Capture the cell that displays the provided text and extract its (X, Y) central coordinate. 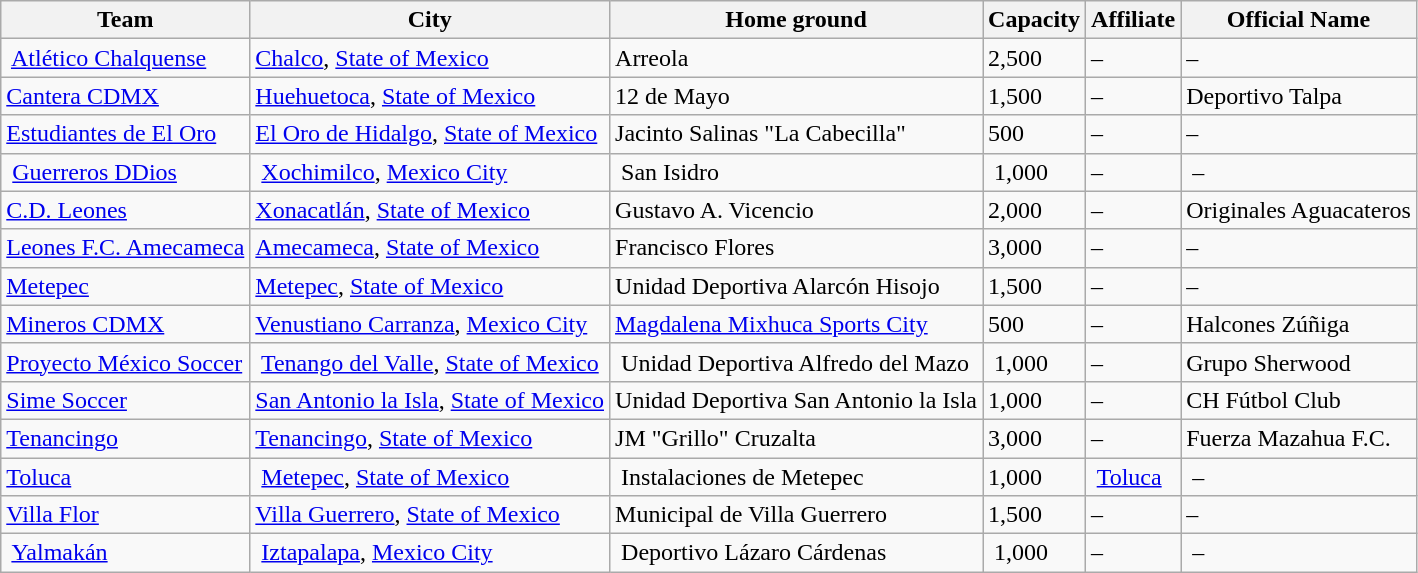
Jacinto Salinas "La Cabecilla" (796, 134)
CH Fútbol Club (1299, 400)
Arreola (796, 58)
Metepec (126, 286)
Tenango del Valle, State of Mexico (430, 362)
Chalco, State of Mexico (430, 58)
Proyecto México Soccer (126, 362)
Deportivo Talpa (1299, 96)
Venustiano Carranza, Mexico City (430, 324)
Xochimilco, Mexico City (430, 172)
Tenancingo, State of Mexico (430, 438)
Fuerza Mazahua F.C. (1299, 438)
Mineros CDMX (126, 324)
Home ground (796, 20)
Capacity (1034, 20)
Tenancingo (126, 438)
Grupo Sherwood (1299, 362)
Originales Aguacateros (1299, 210)
Municipal de Villa Guerrero (796, 515)
San Antonio la Isla, State of Mexico (430, 400)
Villa Guerrero, State of Mexico (430, 515)
Halcones Zúñiga (1299, 324)
San Isidro (796, 172)
Unidad Deportiva San Antonio la Isla (796, 400)
Francisco Flores (796, 248)
Official Name (1299, 20)
Atlético Chalquense (126, 58)
12 de Mayo (796, 96)
Affiliate (1134, 20)
C.D. Leones (126, 210)
Unidad Deportiva Alarcón Hisojo (796, 286)
Villa Flor (126, 515)
Leones F.C. Amecameca (126, 248)
Huehuetoca, State of Mexico (430, 96)
Estudiantes de El Oro (126, 134)
Amecameca, State of Mexico (430, 248)
Guerreros DDios (126, 172)
Gustavo A. Vicencio (796, 210)
Unidad Deportiva Alfredo del Mazo (796, 362)
Team (126, 20)
Iztapalapa, Mexico City (430, 553)
Yalmakán (126, 553)
Cantera CDMX (126, 96)
Xonacatlán, State of Mexico (430, 210)
Magdalena Mixhuca Sports City (796, 324)
El Oro de Hidalgo, State of Mexico (430, 134)
JM "Grillo" Cruzalta (796, 438)
2,500 (1034, 58)
Deportivo Lázaro Cárdenas (796, 553)
City (430, 20)
Instalaciones de Metepec (796, 477)
Sime Soccer (126, 400)
2,000 (1034, 210)
